From the cell containing the given text, extract its center point as (X, Y) coordinate. 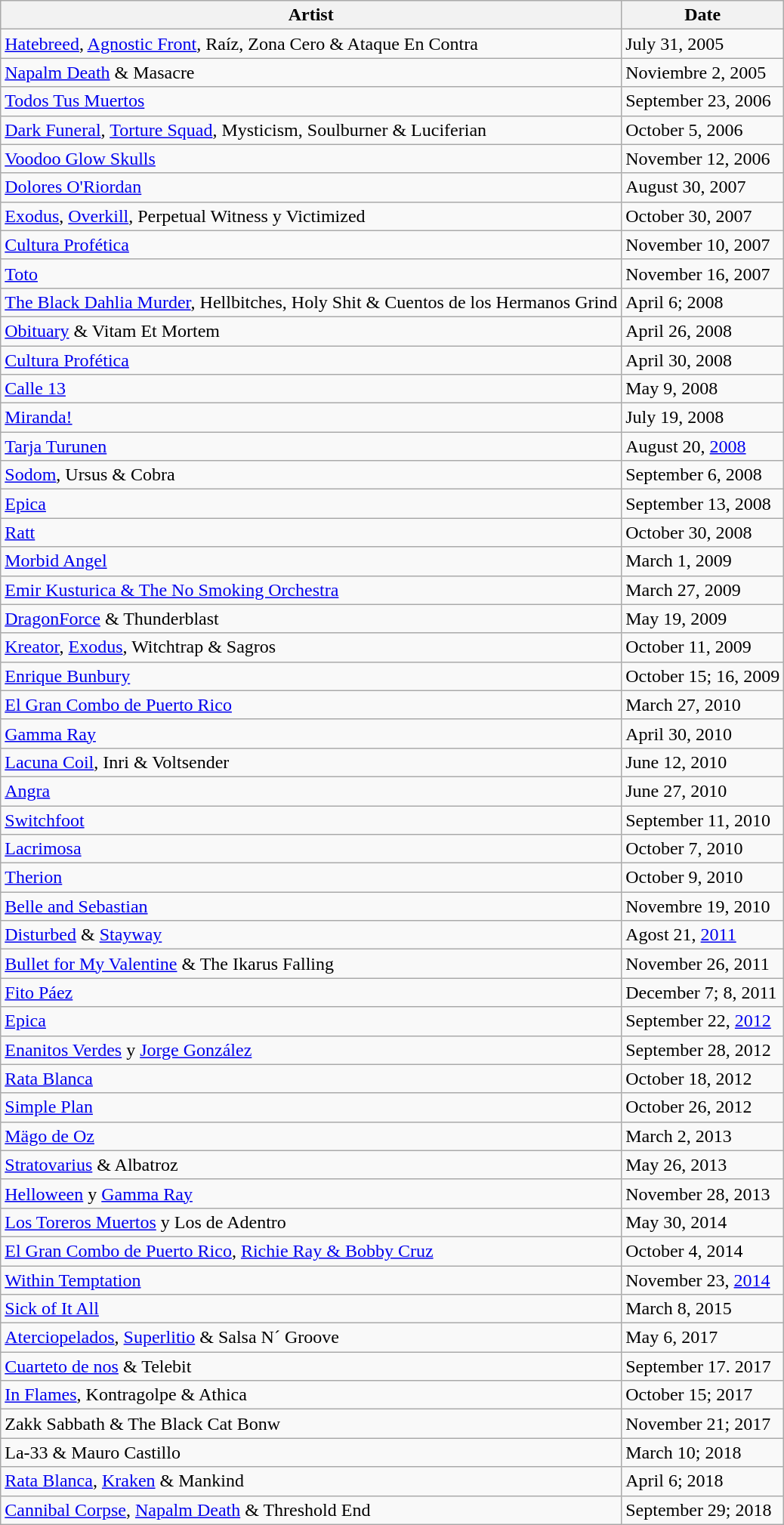
November 16, 2007 (702, 273)
April 30, 2008 (702, 360)
Exodus, Overkill, Perpetual Witness y Victimized (311, 216)
Date (702, 15)
March 10; 2018 (702, 1452)
December 7; 8, 2011 (702, 992)
November 23, 2014 (702, 1280)
November 12, 2006 (702, 159)
November 21; 2017 (702, 1424)
Dark Funeral, Torture Squad, Mysticism, Soulburner & Luciferian (311, 130)
Tarja Turunen (311, 446)
Emir Kusturica & The No Smoking Orchestra (311, 590)
DragonForce & Thunderblast (311, 619)
Zakk Sabbath & The Black Cat Bonw (311, 1424)
Stratovarius & Albatroz (311, 1165)
September 22, 2012 (702, 1021)
Therion (311, 878)
Novembre 19, 2010 (702, 906)
Cuarteto de nos & Telebit (311, 1366)
September 6, 2008 (702, 475)
August 30, 2007 (702, 187)
May 30, 2014 (702, 1222)
May 19, 2009 (702, 619)
October 30, 2007 (702, 216)
Miranda! (311, 418)
Angra (311, 791)
October 5, 2006 (702, 130)
Belle and Sebastian (311, 906)
May 26, 2013 (702, 1165)
Artist (311, 15)
June 12, 2010 (702, 762)
Aterciopelados, Superlitio & Salsa N´ Groove (311, 1338)
October 26, 2012 (702, 1107)
June 27, 2010 (702, 791)
Lacuna Coil, Inri & Voltsender (311, 762)
October 18, 2012 (702, 1079)
October 15; 2017 (702, 1395)
October 7, 2010 (702, 849)
Switchfoot (311, 820)
October 30, 2008 (702, 533)
Kreator, Exodus, Witchtrap & Sagros (311, 647)
Mägo de Oz (311, 1136)
October 15; 16, 2009 (702, 676)
September 23, 2006 (702, 101)
Napalm Death & Masacre (311, 73)
Lacrimosa (311, 849)
Calle 13 (311, 389)
November 28, 2013 (702, 1193)
Voodoo Glow Skulls (311, 159)
October 4, 2014 (702, 1251)
Los Toreros Muertos y Los de Adentro (311, 1222)
August 20, 2008 (702, 446)
Rata Blanca (311, 1079)
Agost 21, 2011 (702, 935)
Ratt (311, 533)
Obituary & Vitam Et Mortem (311, 331)
Fito Páez (311, 992)
November 26, 2011 (702, 964)
September 28, 2012 (702, 1050)
Enanitos Verdes y Jorge González (311, 1050)
April 30, 2010 (702, 733)
Sodom, Ursus & Cobra (311, 475)
Disturbed & Stayway (311, 935)
April 6; 2018 (702, 1481)
El Gran Combo de Puerto Rico, Richie Ray & Bobby Cruz (311, 1251)
Helloween y Gamma Ray (311, 1193)
In Flames, Kontragolpe & Athica (311, 1395)
March 1, 2009 (702, 561)
April 6; 2008 (702, 302)
Sick of It All (311, 1309)
May 9, 2008 (702, 389)
The Black Dahlia Murder, Hellbitches, Holy Shit & Cuentos de los Hermanos Grind (311, 302)
Dolores O'Riordan (311, 187)
Hatebreed, Agnostic Front, Raíz, Zona Cero & Ataque En Contra (311, 44)
Within Temptation (311, 1280)
Morbid Angel (311, 561)
Bullet for My Valentine & The Ikarus Falling (311, 964)
El Gran Combo de Puerto Rico (311, 705)
October 11, 2009 (702, 647)
La-33 & Mauro Castillo (311, 1452)
October 9, 2010 (702, 878)
September 29; 2018 (702, 1510)
May 6, 2017 (702, 1338)
March 8, 2015 (702, 1309)
April 26, 2008 (702, 331)
March 2, 2013 (702, 1136)
September 17. 2017 (702, 1366)
July 19, 2008 (702, 418)
July 31, 2005 (702, 44)
Gamma Ray (311, 733)
Cannibal Corpse, Napalm Death & Threshold End (311, 1510)
September 11, 2010 (702, 820)
March 27, 2010 (702, 705)
Todos Tus Muertos (311, 101)
Noviembre 2, 2005 (702, 73)
March 27, 2009 (702, 590)
Simple Plan (311, 1107)
November 10, 2007 (702, 245)
Enrique Bunbury (311, 676)
Toto (311, 273)
Rata Blanca, Kraken & Mankind (311, 1481)
September 13, 2008 (702, 504)
